For the text-containing cell, return its midpoint in (X, Y) coordinate format. 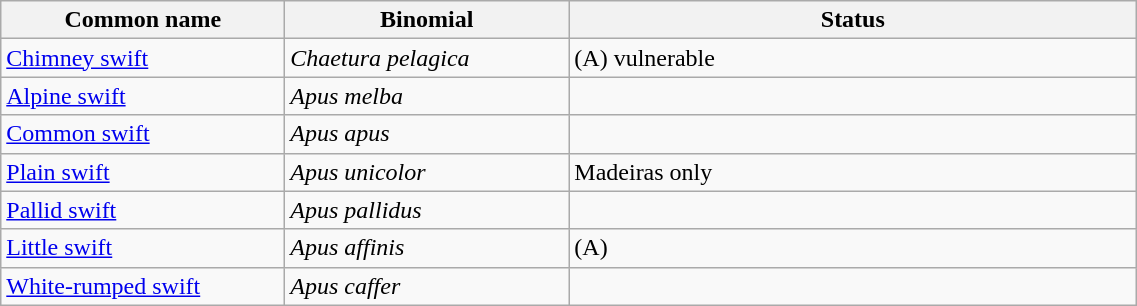
Apus caffer (427, 286)
Madeiras only (853, 172)
Apus affinis (427, 248)
Plain swift (143, 172)
Apus apus (427, 134)
(A) vulnerable (853, 58)
Little swift (143, 248)
Chimney swift (143, 58)
Apus unicolor (427, 172)
Common swift (143, 134)
Binomial (427, 20)
Chaetura pelagica (427, 58)
Apus melba (427, 96)
Pallid swift (143, 210)
White-rumped swift (143, 286)
(A) (853, 248)
Alpine swift (143, 96)
Common name (143, 20)
Status (853, 20)
Apus pallidus (427, 210)
